Identify which cell holds the provided text, then report its (x, y) central coordinate. 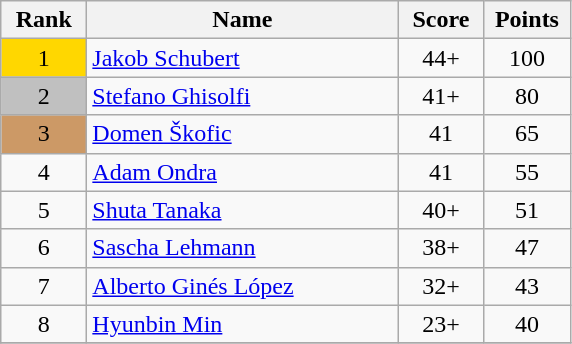
2 (44, 96)
23+ (441, 324)
7 (44, 286)
Rank (44, 20)
43 (527, 286)
55 (527, 172)
Score (441, 20)
44+ (441, 58)
Stefano Ghisolfi (242, 96)
Hyunbin Min (242, 324)
40 (527, 324)
Domen Škofic (242, 134)
32+ (441, 286)
Name (242, 20)
47 (527, 248)
Shuta Tanaka (242, 210)
65 (527, 134)
38+ (441, 248)
Points (527, 20)
6 (44, 248)
Sascha Lehmann (242, 248)
100 (527, 58)
51 (527, 210)
5 (44, 210)
40+ (441, 210)
3 (44, 134)
Jakob Schubert (242, 58)
41+ (441, 96)
1 (44, 58)
4 (44, 172)
Adam Ondra (242, 172)
8 (44, 324)
Alberto Ginés López (242, 286)
80 (527, 96)
